Identify which cell holds the provided text, then report its (X, Y) central coordinate. 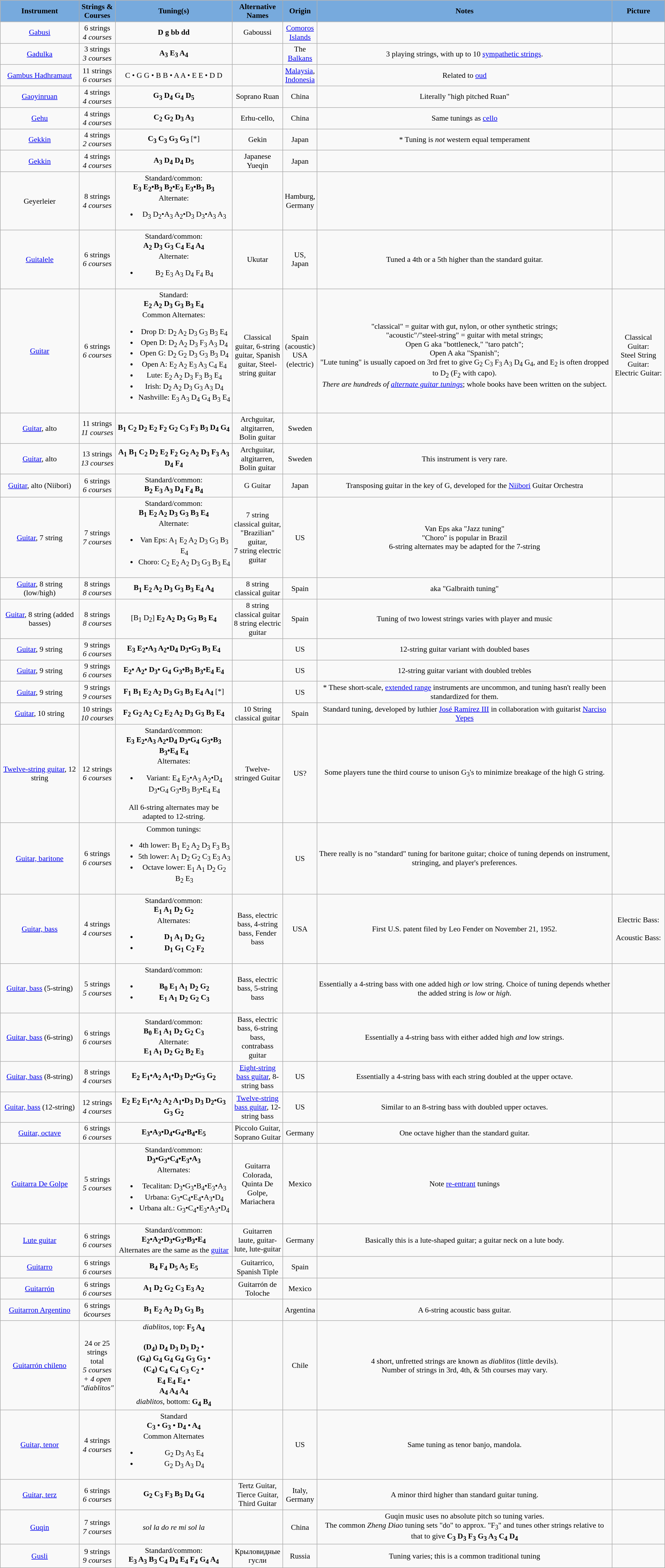
Strings & Courses (97, 11)
Erhu-cello, (257, 118)
First U.S. patent filed by Leo Fender on November 21, 1952. (464, 929)
Standard tuning, developed by luthier José Ramírez III in collaboration with guitarist Narciso Yepes (464, 714)
StandardC3 • G3 • D4 • A4Common AlternatesG2 D3 A3 E4G2 D3 A3 D4 (174, 1445)
B1 E2 A2 D3 G3 B3 (174, 1310)
One octave higher than the standard guitar. (464, 1133)
[B1 D2] E2 A2 D3 G3 B3 E4 (174, 619)
D g bb dd (174, 32)
6 strings4 courses (97, 32)
Guitar, baritone (40, 858)
Gabusi (40, 32)
The Balkans (300, 54)
Guitar, octave (40, 1133)
Alternative Names (257, 11)
Guitarren laute, guitar-lute, lute-guitar (257, 1240)
Guitar, 10 string (40, 714)
US, Japan (300, 259)
Guitarro (40, 1267)
Literally "high pitched Ruan" (464, 97)
12 strings4 courses (97, 1107)
Guitar, bass (6-string) (40, 1037)
Standard/common:B2 E3 A3 D4 F4 B4 (174, 486)
Guitar, 8 string (added basses) (40, 619)
10 strings10 courses (97, 714)
G3 D4 G4 D5 (174, 97)
Russia (300, 1556)
Gusli (40, 1556)
Standard/common:A2 D3 G3 C4 E4 A4Alternate:B2 E3 A3 D4 F4 B4 (174, 259)
Geyerleier (40, 201)
8 string classical guitar8 string electric guitar (257, 619)
Standard/common:E3 A3 B3 C4 D4 E4 F4 G4 A4 (174, 1556)
Tuned a 4th or a 5th higher than the standard guitar. (464, 259)
sol la do re mi sol la (174, 1527)
Japanese Yueqin (257, 161)
Eight-string bass guitar, 8-string bass (257, 1077)
Guitar, bass (5-string) (40, 989)
12-string guitar variant with doubled bases (464, 649)
Guitar, bass (8-string) (40, 1077)
3 playing strings, with up to 10 sympathetic strings. (464, 54)
8 string classical guitar (257, 588)
Guitar, 8 string (low/high) (40, 588)
Malaysia, Indonesia (300, 75)
Gehu (40, 118)
Ukutar (257, 259)
Lute guitar (40, 1240)
Gaboussi (257, 32)
11 strings6 courses (97, 75)
3 strings3 courses (97, 54)
Argentina (300, 1310)
7 string classical guitar,"Brazilian" guitar,7 string electric guitar (257, 538)
12-string guitar variant with doubled trebles (464, 670)
Same tunings as cello (464, 118)
Essentially a 4-string bass with one added high or low string. Choice of tuning depends whether the added string is low or high. (464, 989)
Guitarrón chileno (40, 1365)
This instrument is very rare. (464, 459)
US? (300, 773)
USA (300, 929)
4 short, unfretted strings are known as diablitos (little devils).Number of strings in 3rd, 4th, & 5th courses may vary. (464, 1365)
Gadulka (40, 54)
Some players tune the third course to unison G3's to minimize breakage of the high G string. (464, 773)
Standard/common:E1 A1 D2 G2Alternates:D1 A1 D2 G2D1 G1 C2 F2 (174, 929)
Classical Guitar: Steel String Guitar: Electric Guitar: (638, 351)
4 strings2 courses (97, 140)
Guitarron Argentino (40, 1310)
6 strings6courses (97, 1310)
Similar to an 8-string bass with doubled upper octaves. (464, 1107)
A3 D4 D4 D5 (174, 161)
Twelve-string bass guitar, 12-string bass (257, 1107)
A1 B1 C2 D2 E2 F2 G2 A2 D3 F3 A3 D4 F4 (174, 459)
A minor third higher than standard guitar tuning. (464, 1495)
Guitar, alto (Niibori) (40, 486)
Standard/common:E3 E2•B3 B2•E3 E3•B3 B3Alternate:D3 D2•A3 A2•D3 D3•A3 A3 (174, 201)
Bass, electric bass, 4-string bass, Fender bass (257, 929)
10 String classical guitar (257, 714)
11 strings11 courses (97, 428)
Same tuning as tenor banjo, mandola. (464, 1445)
Standard/common:B1 E2 A2 D3 G3 B3 E4Alternate:Van Eps: A1 E2 A2 D3 G3 B3 E4Choro: C2 E2 A2 D3 G3 B3 E4 (174, 538)
Standard/common:B0 E1 A1 D2 G2E1 A1 D2 G2 C3 (174, 989)
Standard/common:D3•G3•C4•E3•A3Alternates:Tecalitan: D3•G3•B4•E3•A3Urbana: G3•C4•E4•A3•D4Urbana alt.: G3•C4•E3•A3•D4 (174, 1184)
Van Eps aka "Jazz tuning""Choro" is popular in Brazil6-string alternates may be adapted for the 7-string (464, 538)
Gaoyinruan (40, 97)
Guitalele (40, 259)
Electric Bass:Acoustic Bass: (638, 929)
Picture (638, 11)
Guitarra Colorada, Quinta De Golpe, Mariachera (257, 1184)
Guitar, tenor (40, 1445)
Tuning of two lowest strings varies with player and music (464, 619)
Instrument (40, 11)
Gambus Hadhramaut (40, 75)
E2 E2 E1•A2 A2 A1•D3 D3 D2•G3 G3 G2 (174, 1107)
Guqin (40, 1527)
Comoros Islands (300, 32)
C3 C3 G3 G3 [*] (174, 140)
12 strings6 courses (97, 773)
C • G G • B B • A A • E E • D D (174, 75)
Tertz Guitar, Tierce Guitar, Third Guitar (257, 1495)
Standard/common:E2•A2•D3•G3•B3•E4Alternates are the same as the guitar (174, 1240)
Related to oud (464, 75)
Basically this is a lute-shaped guitar; a guitar neck on a lute body. (464, 1240)
Italy, Germany (300, 1495)
24 or 25 strings total5 courses + 4 open "diablitos" (97, 1365)
* Tuning is not western equal temperament (464, 140)
diablitos, top: F5 A4(D4) D4 D3 D3 D2 • (G4) G4 G4 G4 G3 G3 • (C4) C4 C4 C3 C2 • E4 E4 E4 • A4 A4 A4 diablitos, bottom: G4 B4 (174, 1365)
Крыловидные гусли (257, 1556)
Origin (300, 11)
There really is no "standard" tuning for baritone guitar; choice of tuning depends on instrument, stringing, and player's preferences. (464, 858)
Guitar, terz (40, 1495)
Bass, electric bass, 5-string bass (257, 989)
Guitarrón de Toloche (257, 1289)
Guitar, 7 string (40, 538)
Twelve-stringed Guitar (257, 773)
Piccolo Guitar, Soprano Guitar (257, 1133)
Essentially a 4-string bass with each string doubled at the upper octave. (464, 1077)
A 6-string acoustic bass guitar. (464, 1310)
13 strings13 courses (97, 459)
E2 E1•A2 A1•D3 D2•G3 G2 (174, 1077)
F2 G2 A2 C2 E2 A2 D3 G3 B3 E4 (174, 714)
Twelve-string guitar, 12 string (40, 773)
* These short-scale, extended range instruments are uncommon, and tuning hasn't really been standardized for them. (464, 692)
Guitarrón (40, 1289)
B4 F4 D5 A5 E5 (174, 1267)
E2• A2• D3• G4 G3•B3 B3•E4 E4 (174, 670)
Soprano Ruan (257, 97)
Classical guitar, 6-string guitar, Spanish guitar, Steel-string guitar (257, 351)
Guitar, bass (12-string) (40, 1107)
Tuning varies; this is a common traditional tuning (464, 1556)
Gekin (257, 140)
Common tunings:4th lower: B1 E2 A2 D3 F3 B35th lower: A1 D2 G2 C3 E3 A3Octave lower: E1 A1 D2 G2 B2 E3 (174, 858)
G Guitar (257, 486)
A1 D2 G2 C3 E3 A2 (174, 1289)
E3 E2•A3 A2•D4 D3•G3 B3 E4 (174, 649)
Guitar (40, 351)
Transposing guitar in the key of G, developed for the Niibori Guitar Orchestra (464, 486)
F1 B1 E2 A2 D3 G3 B3 E4 A4 [*] (174, 692)
Guitarrico, Spanish Tiple (257, 1267)
Hamburg, Germany (300, 201)
E3•A3•D4•G4•B4•E5 (174, 1133)
Chile (300, 1365)
B1 E2 A2 D3 G3 B3 E4 A4 (174, 588)
A3 E3 A4 (174, 54)
aka "Galbraith tuning" (464, 588)
Guitar, bass (40, 929)
Note re-entrant tunings (464, 1184)
C2 G2 D3 A3 (174, 118)
B1 C2 D2 E2 F2 G2 C3 F3 B3 D4 G4 (174, 428)
Notes (464, 11)
Spain (acoustic)USA (electric) (300, 351)
G2 C3 F3 B3 D4 G4 (174, 1495)
Tuning(s) (174, 11)
Essentially a 4-string bass with either added high and low strings. (464, 1037)
Guitarra De Golpe (40, 1184)
Bass, electric bass, 6-string bass, contrabass guitar (257, 1037)
Standard/common:B0 E1 A1 D2 G2 C3Alternate:E1 A1 D2 G2 B2 E3 (174, 1037)
